Scan for the cell matching the given text and deliver its [x, y] coordinate at center. 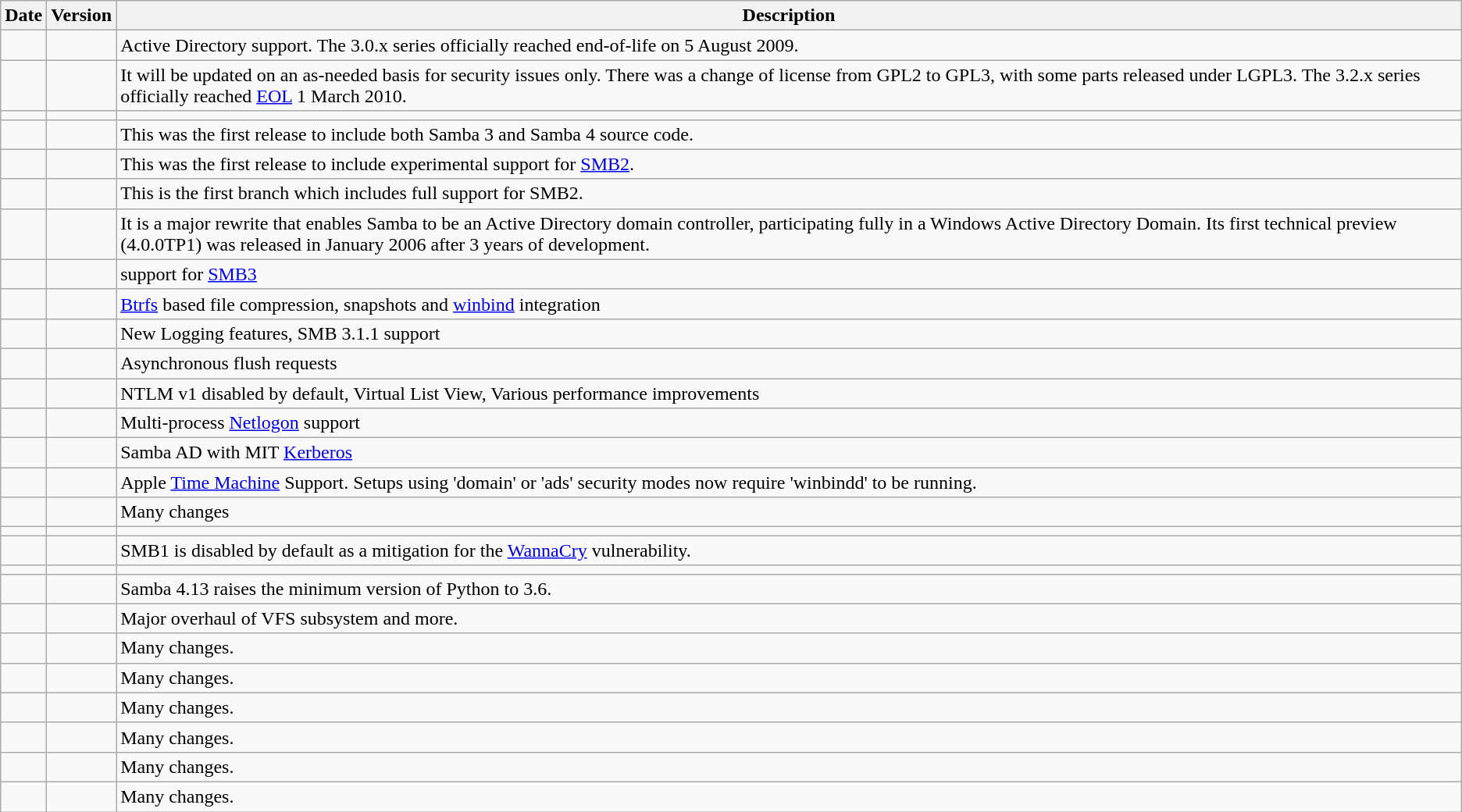
This is the first branch which includes full support for SMB2. [789, 194]
Samba AD with MIT Kerberos [789, 453]
Many changes [789, 512]
This was the first release to include both Samba 3 and Samba 4 source code. [789, 134]
NTLM v1 disabled by default, Virtual List View, Various performance improvements [789, 393]
Date [23, 16]
Samba 4.13 raises the minimum version of Python to 3.6. [789, 589]
This was the first release to include experimental support for SMB2. [789, 164]
support for SMB3 [789, 274]
Active Directory support. The 3.0.x series officially reached end-of-life on 5 August 2009. [789, 45]
Multi-process Netlogon support [789, 423]
Version [81, 16]
Apple Time Machine Support. Setups using 'domain' or 'ads' security modes now require 'winbindd' to be running. [789, 483]
Asynchronous flush requests [789, 363]
New Logging features, SMB 3.1.1 support [789, 333]
Btrfs based file compression, snapshots and winbind integration [789, 304]
Description [789, 16]
Major overhaul of VFS subsystem and more. [789, 618]
SMB1 is disabled by default as a mitigation for the WannaCry vulnerability. [789, 550]
